Provide the (X, Y) coordinate of the cell's center where the given text is located.  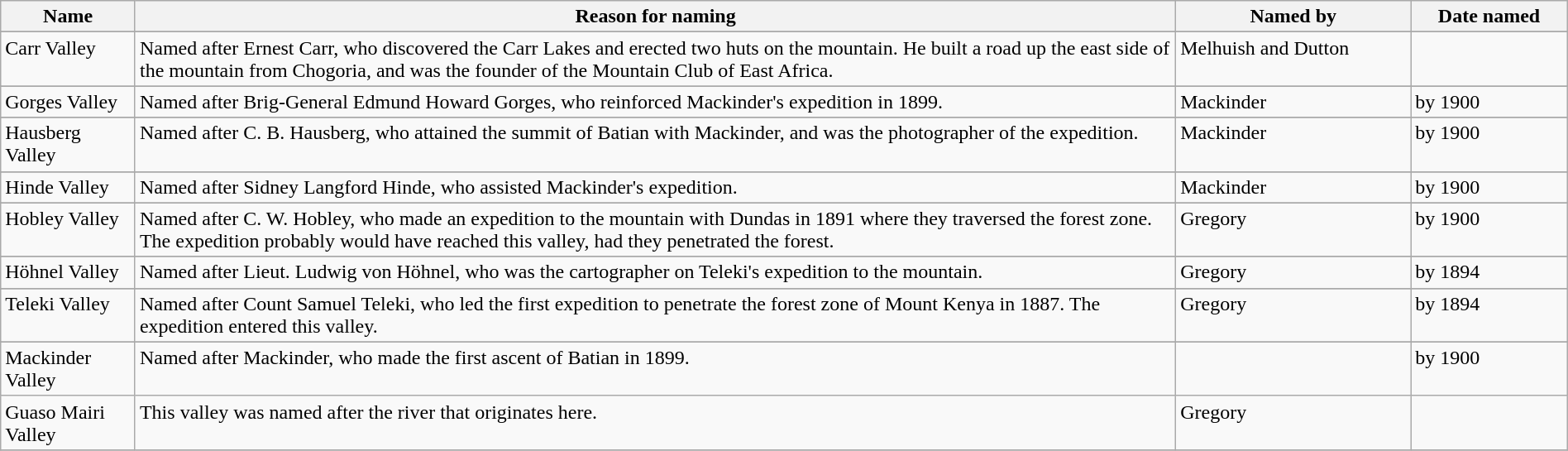
Named by (1293, 17)
Date named (1489, 17)
Carr Valley (68, 60)
Hobley Valley (68, 230)
Gorges Valley (68, 102)
Hinde Valley (68, 187)
Mackinder Valley (68, 369)
Hausberg Valley (68, 144)
Melhuish and Dutton (1293, 60)
Named after Mackinder, who made the first ascent of Batian in 1899. (655, 369)
Named after Brig-General Edmund Howard Gorges, who reinforced Mackinder's expedition in 1899. (655, 102)
Reason for naming (655, 17)
Guaso Mairi Valley (68, 422)
Teleki Valley (68, 314)
Named after Lieut. Ludwig von Höhnel, who was the cartographer on Teleki's expedition to the mountain. (655, 272)
Höhnel Valley (68, 272)
Name (68, 17)
Named after C. B. Hausberg, who attained the summit of Batian with Mackinder, and was the photographer of the expedition. (655, 144)
Named after Sidney Langford Hinde, who assisted Mackinder's expedition. (655, 187)
This valley was named after the river that originates here. (655, 422)
